Capture the cell that displays the provided text and extract its (x, y) central coordinate. 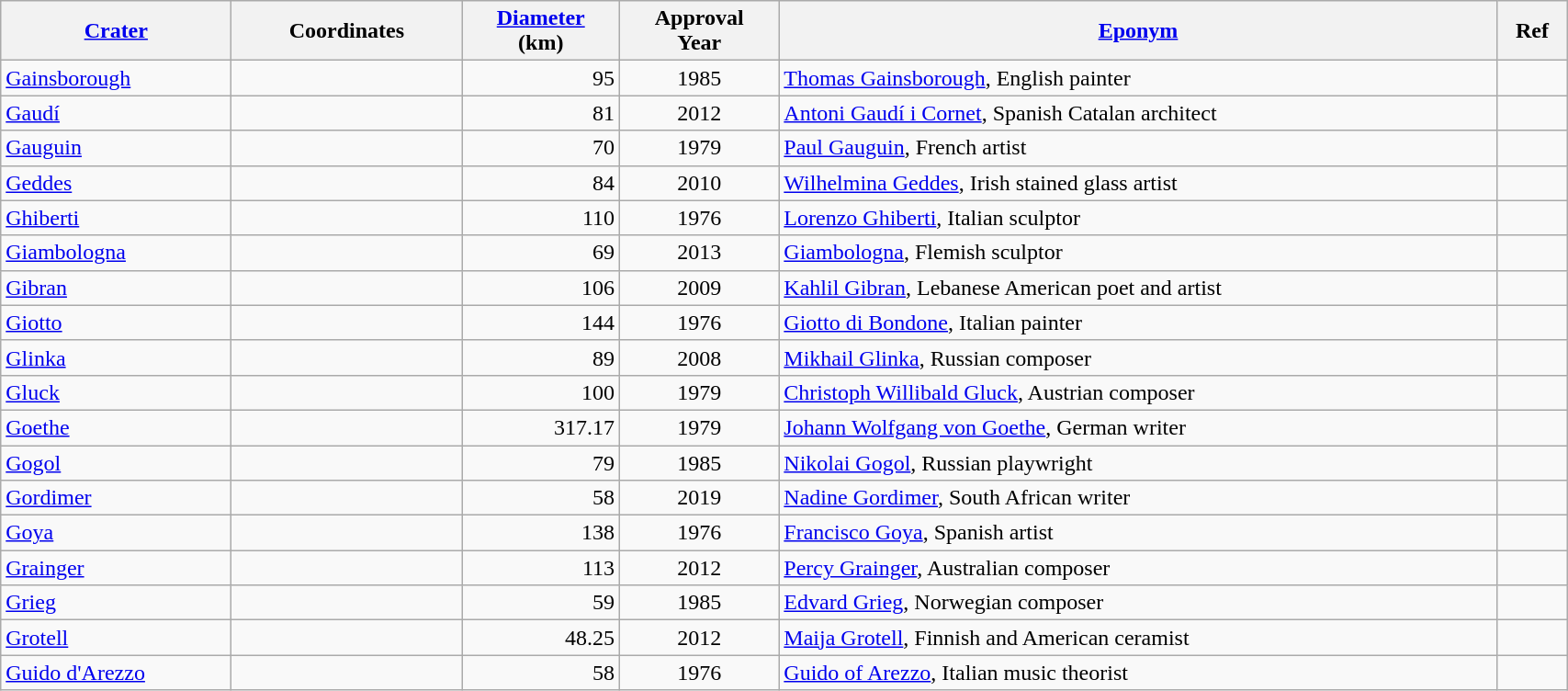
144 (541, 323)
Paul Gauguin, French artist (1138, 148)
70 (541, 148)
Maija Grotell, Finnish and American ceramist (1138, 638)
Gluck (116, 392)
2008 (700, 357)
Guido d'Arezzo (116, 673)
Grieg (116, 603)
100 (541, 392)
Gaudí (116, 113)
69 (541, 253)
Nadine Gordimer, South African writer (1138, 498)
317.17 (541, 427)
Percy Grainger, Australian composer (1138, 568)
106 (541, 288)
Edvard Grieg, Norwegian composer (1138, 603)
Gainsborough (116, 78)
59 (541, 603)
Glinka (116, 357)
Grotell (116, 638)
Francisco Goya, Spanish artist (1138, 533)
Mikhail Glinka, Russian composer (1138, 357)
48.25 (541, 638)
Gogol (116, 462)
2009 (700, 288)
138 (541, 533)
Kahlil Gibran, Lebanese American poet and artist (1138, 288)
Diameter(km) (541, 31)
Ghiberti (116, 218)
Coordinates (347, 31)
2010 (700, 183)
Giotto di Bondone, Italian painter (1138, 323)
81 (541, 113)
95 (541, 78)
Antoni Gaudí i Cornet, Spanish Catalan architect (1138, 113)
Goya (116, 533)
84 (541, 183)
Johann Wolfgang von Goethe, German writer (1138, 427)
Eponym (1138, 31)
Goethe (116, 427)
Grainger (116, 568)
Lorenzo Ghiberti, Italian sculptor (1138, 218)
110 (541, 218)
ApprovalYear (700, 31)
Guido of Arezzo, Italian music theorist (1138, 673)
113 (541, 568)
Thomas Gainsborough, English painter (1138, 78)
Crater (116, 31)
79 (541, 462)
Gibran (116, 288)
Ref (1532, 31)
Gauguin (116, 148)
2013 (700, 253)
Giambologna, Flemish sculptor (1138, 253)
Wilhelmina Geddes, Irish stained glass artist (1138, 183)
Giotto (116, 323)
Geddes (116, 183)
Giambologna (116, 253)
89 (541, 357)
Nikolai Gogol, Russian playwright (1138, 462)
2019 (700, 498)
Christoph Willibald Gluck, Austrian composer (1138, 392)
Gordimer (116, 498)
